Determine the (x, y) coordinate at the center of the cell enclosing the given text.  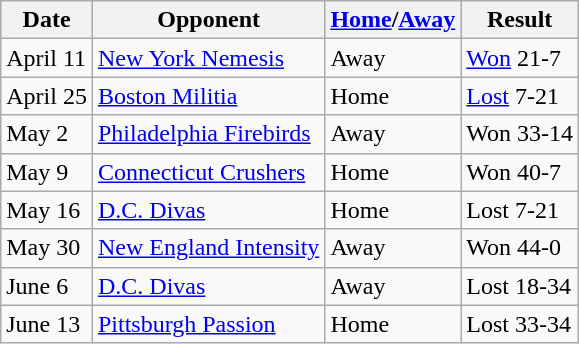
Result (520, 20)
Date (47, 20)
April 25 (47, 96)
Lost 18-34 (520, 286)
Won 40-7 (520, 172)
New York Nemesis (208, 58)
Boston Militia (208, 96)
May 16 (47, 210)
Won 33-14 (520, 134)
Pittsburgh Passion (208, 324)
April 11 (47, 58)
Won 21-7 (520, 58)
Connecticut Crushers (208, 172)
June 6 (47, 286)
May 9 (47, 172)
May 2 (47, 134)
New England Intensity (208, 248)
Home/Away (393, 20)
Philadelphia Firebirds (208, 134)
Won 44-0 (520, 248)
Opponent (208, 20)
May 30 (47, 248)
June 13 (47, 324)
Lost 33-34 (520, 324)
